Provide the [X, Y] coordinate of the cell's center where the given text is located.  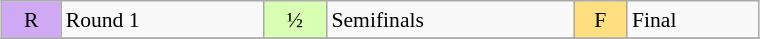
Semifinals [450, 20]
R [32, 20]
Final [693, 20]
F [600, 20]
½ [294, 20]
Round 1 [162, 20]
